Identify which cell holds the provided text, then report its [X, Y] central coordinate. 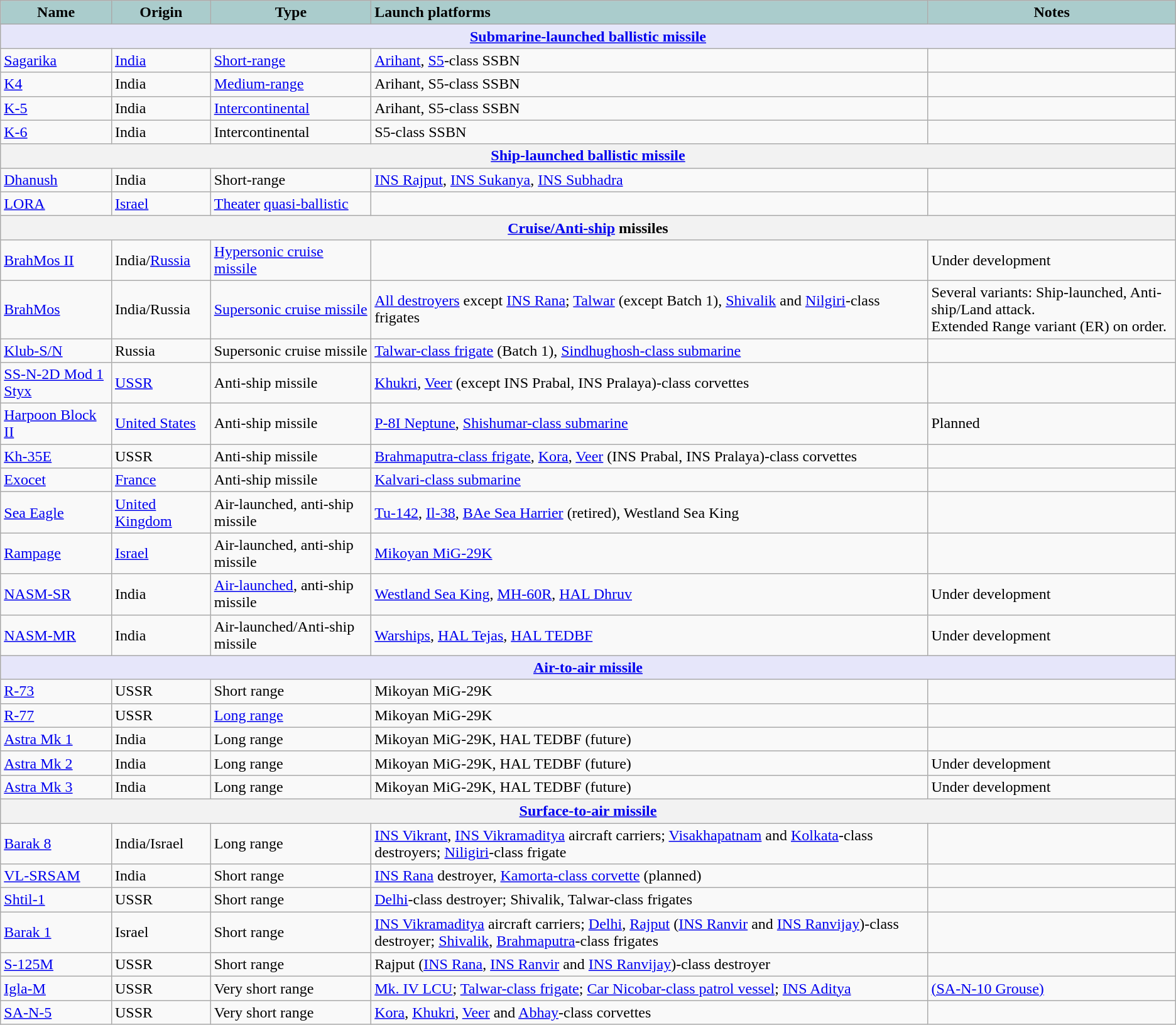
R-77 [57, 715]
Origin [161, 13]
LORA [57, 204]
K4 [57, 84]
SA-N-5 [57, 1012]
Ship-launched ballistic missile [588, 156]
VL-SRSAM [57, 876]
Submarine-launched ballistic missile [588, 36]
P-8I Neptune, Shishumar-class submarine [650, 424]
Medium-range [290, 84]
SS-N-2D Mod 1 Styx [57, 383]
Exocet [57, 480]
Rajput (INS Rana, INS Ranvir and INS Ranvijay)-class destroyer [650, 965]
Rampage [57, 553]
Sea Eagle [57, 513]
Astra Mk 3 [57, 787]
Westland Sea King, MH-60R, HAL Dhruv [650, 595]
Dhanush [57, 180]
Klub-S/N [57, 350]
Tu-142, Il-38, BAe Sea Harrier (retired), Westland Sea King [650, 513]
Shtil-1 [57, 900]
Surface-to-air missile [588, 811]
Cruise/Anti-ship missiles [588, 227]
Talwar-class frigate (Batch 1), Sindhughosh-class submarine [650, 350]
United Kingdom [161, 513]
Barak 8 [57, 843]
Barak 1 [57, 933]
Kalvari-class submarine [650, 480]
R-73 [57, 691]
Air-to-air missile [588, 667]
INS Vikramaditya aircraft carriers; Delhi, Rajput (INS Ranvir and INS Ranvijay)-class destroyer; Shivalik, Brahmaputra-class frigates [650, 933]
BrahMos II [57, 260]
Astra Mk 2 [57, 763]
Sagarika [57, 60]
K-5 [57, 108]
India/Israel [161, 843]
France [161, 480]
Igla-M [57, 989]
Delhi-class destroyer; Shivalik, Talwar-class frigates [650, 900]
Brahmaputra-class frigate, Kora, Veer (INS Prabal, INS Pralaya)-class corvettes [650, 456]
S-125M [57, 965]
Several variants: Ship-launched, Anti-ship/Land attack.Extended Range variant (ER) on order. [1052, 309]
Mk. IV LCU; Talwar-class frigate; Car Nicobar-class patrol vessel; INS Aditya [650, 989]
Kh-35E [57, 456]
Air-launched/Anti-ship missile [290, 635]
BrahMos [57, 309]
Harpoon Block II [57, 424]
INS Vikrant, INS Vikramaditya aircraft carriers; Visakhapatnam and Kolkata-class destroyers; Niligiri-class frigate [650, 843]
(SA-N-10 Grouse) [1052, 989]
Hypersonic cruise missile [290, 260]
Theater quasi-ballistic [290, 204]
All destroyers except INS Rana; Talwar (except Batch 1), Shivalik and Nilgiri-class frigates [650, 309]
INS Rajput, INS Sukanya, INS Subhadra [650, 180]
S5-class SSBN [650, 132]
K-6 [57, 132]
Launch platforms [650, 13]
Notes [1052, 13]
United States [161, 424]
Warships, HAL Tejas, HAL TEDBF [650, 635]
Astra Mk 1 [57, 739]
Type [290, 13]
Planned [1052, 424]
NASM-MR [57, 635]
INS Rana destroyer, Kamorta-class corvette (planned) [650, 876]
Name [57, 13]
NASM-SR [57, 595]
Khukri, Veer (except INS Prabal, INS Pralaya)-class corvettes [650, 383]
Russia [161, 350]
Kora, Khukri, Veer and Abhay-class corvettes [650, 1012]
